For the text-containing cell, return its midpoint in (X, Y) coordinate format. 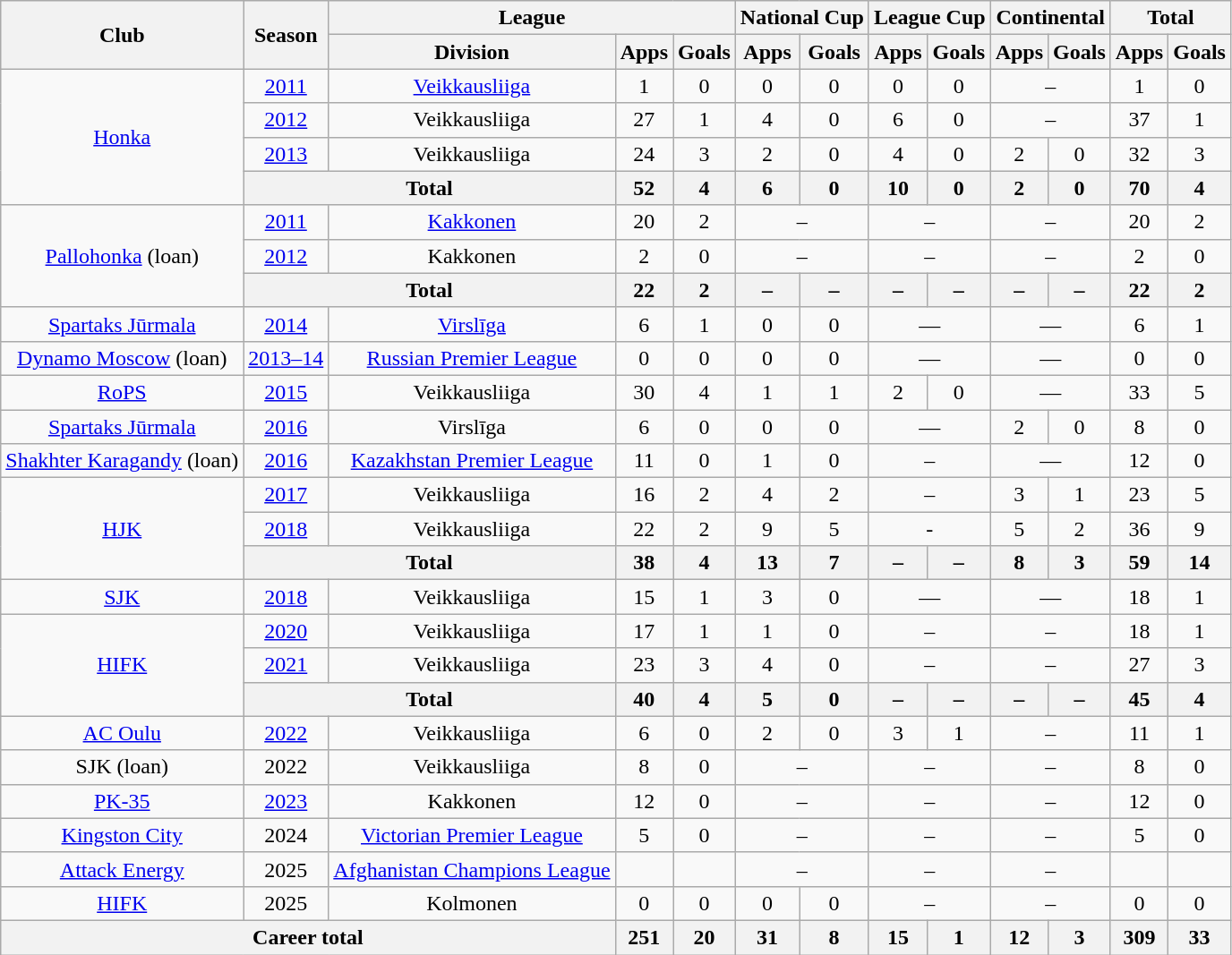
Russian Premier League (472, 358)
14 (1200, 563)
30 (644, 392)
40 (644, 699)
- (929, 529)
Division (472, 52)
309 (1139, 937)
RoPS (122, 392)
Pallohonka (loan) (122, 256)
36 (1139, 529)
Victorian Premier League (472, 835)
SJK (122, 597)
2013 (287, 154)
Afghanistan Champions League (472, 869)
17 (644, 631)
Kingston City (122, 835)
2017 (287, 495)
45 (1139, 699)
10 (897, 188)
16 (644, 495)
PK-35 (122, 801)
2024 (287, 835)
National Cup (802, 18)
2020 (287, 631)
Career total (308, 937)
League Cup (929, 18)
32 (1139, 154)
2014 (287, 324)
Shakhter Karagandy (loan) (122, 461)
League (532, 18)
24 (644, 154)
2023 (287, 801)
Season (287, 35)
Dynamo Moscow (loan) (122, 358)
52 (644, 188)
HJK (122, 529)
2021 (287, 665)
2015 (287, 392)
Kazakhstan Premier League (472, 461)
Kolmonen (472, 903)
2013–14 (287, 358)
31 (767, 937)
38 (644, 563)
37 (1139, 120)
251 (644, 937)
59 (1139, 563)
13 (767, 563)
7 (834, 563)
SJK (loan) (122, 767)
Attack Energy (122, 869)
Honka (122, 137)
70 (1139, 188)
AC Oulu (122, 733)
Club (122, 35)
Continental (1050, 18)
